Return [x, y] of the center of cell containing provided text 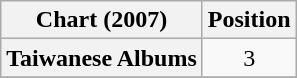
3 [249, 58]
Position [249, 20]
Chart (2007) [102, 20]
Taiwanese Albums [102, 58]
